Search for the cell housing the specified text and yield its (X, Y) center coordinate. 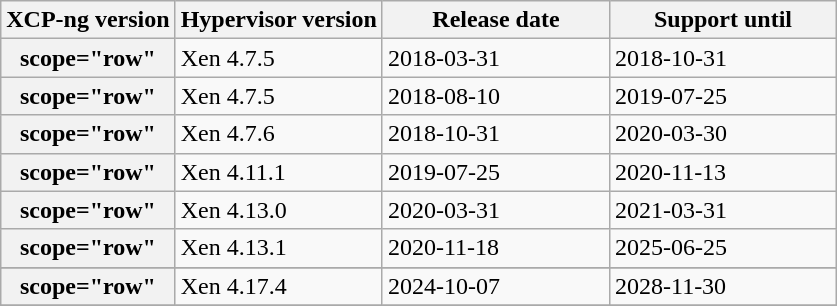
2028-11-30 (722, 286)
Hypervisor version (278, 20)
Xen 4.13.1 (278, 248)
Support until (722, 20)
Release date (496, 20)
2020-11-18 (496, 248)
Xen 4.17.4 (278, 286)
2018-03-31 (496, 58)
2018-08-10 (496, 96)
2021-03-31 (722, 210)
2020-03-30 (722, 134)
Xen 4.7.6 (278, 134)
2020-03-31 (496, 210)
Xen 4.13.0 (278, 210)
2024-10-07 (496, 286)
XCP-ng version (88, 20)
2025-06-25 (722, 248)
Xen 4.11.1 (278, 172)
2020-11-13 (722, 172)
